Search for the cell housing the specified text and yield its [x, y] center coordinate. 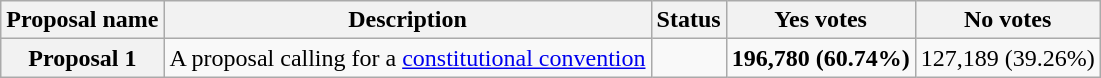
Yes votes [820, 20]
Description [408, 20]
Proposal 1 [82, 58]
A proposal calling for a constitutional convention [408, 58]
Proposal name [82, 20]
No votes [1008, 20]
196,780 (60.74%) [820, 58]
Status [688, 20]
127,189 (39.26%) [1008, 58]
